From the cell containing the given text, extract its center point as (x, y) coordinate. 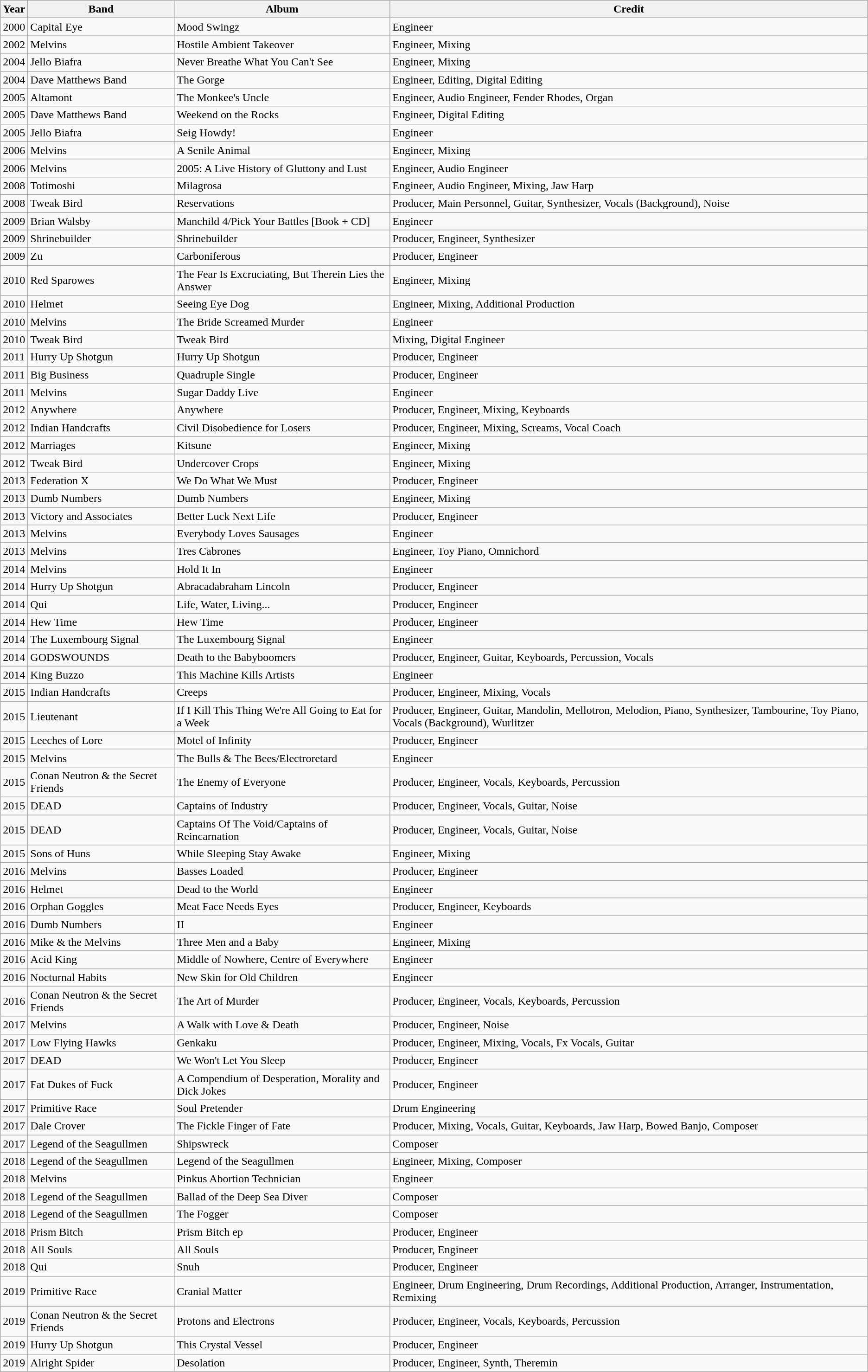
While Sleeping Stay Awake (282, 854)
Year (14, 9)
Engineer, Digital Editing (629, 115)
The Fickle Finger of Fate (282, 1126)
Prism Bitch ep (282, 1232)
The Fear Is Excruciating, But Therein Lies the Answer (282, 280)
Engineer, Mixing, Composer (629, 1161)
II (282, 924)
Zu (101, 256)
The Gorge (282, 80)
Producer, Engineer, Mixing, Vocals, Fx Vocals, Guitar (629, 1043)
Mood Swingz (282, 27)
Hostile Ambient Takeover (282, 45)
Three Men and a Baby (282, 942)
Producer, Engineer, Synthesizer (629, 239)
Creeps (282, 692)
King Buzzo (101, 675)
Credit (629, 9)
Producer, Engineer, Mixing, Keyboards (629, 410)
Motel of Infinity (282, 740)
2002 (14, 45)
Genkaku (282, 1043)
The Fogger (282, 1214)
Nocturnal Habits (101, 977)
2000 (14, 27)
Alright Spider (101, 1363)
Cranial Matter (282, 1291)
Leeches of Lore (101, 740)
Orphan Goggles (101, 907)
Engineer, Toy Piano, Omnichord (629, 551)
Milagrosa (282, 186)
This Machine Kills Artists (282, 675)
Engineer, Audio Engineer, Fender Rhodes, Organ (629, 97)
If I Kill This Thing We're All Going to Eat for a Week (282, 716)
Reservations (282, 203)
Acid King (101, 960)
Weekend on the Rocks (282, 115)
Seeing Eye Dog (282, 304)
Dead to the World (282, 889)
Dale Crover (101, 1126)
Engineer, Editing, Digital Editing (629, 80)
Captains of Industry (282, 806)
Producer, Engineer, Mixing, Screams, Vocal Coach (629, 428)
Producer, Main Personnel, Guitar, Synthesizer, Vocals (Background), Noise (629, 203)
We Won't Let You Sleep (282, 1060)
Tres Cabrones (282, 551)
Sons of Huns (101, 854)
Engineer, Audio Engineer, Mixing, Jaw Harp (629, 186)
Capital Eye (101, 27)
Quadruple Single (282, 375)
Totimoshi (101, 186)
Marriages (101, 445)
A Senile Animal (282, 150)
Engineer, Mixing, Additional Production (629, 304)
Drum Engineering (629, 1108)
Producer, Engineer, Noise (629, 1025)
Basses Loaded (282, 872)
Manchild 4/Pick Your Battles [Book + CD] (282, 221)
GODSWOUNDS (101, 657)
The Art of Murder (282, 1001)
Band (101, 9)
This Crystal Vessel (282, 1345)
Everybody Loves Sausages (282, 534)
Producer, Engineer, Mixing, Vocals (629, 692)
Pinkus Abortion Technician (282, 1179)
Lieutenant (101, 716)
The Bulls & The Bees/Electroretard (282, 758)
Better Luck Next Life (282, 516)
Shipswreck (282, 1143)
Producer, Mixing, Vocals, Guitar, Keyboards, Jaw Harp, Bowed Banjo, Composer (629, 1126)
Producer, Engineer, Guitar, Keyboards, Percussion, Vocals (629, 657)
Snuh (282, 1267)
2005: A Live History of Gluttony and Lust (282, 168)
Producer, Engineer, Guitar, Mandolin, Mellotron, Melodion, Piano, Synthesizer, Tambourine, Toy Piano, Vocals (Background), Wurlitzer (629, 716)
Undercover Crops (282, 463)
Altamont (101, 97)
New Skin for Old Children (282, 977)
Producer, Engineer, Synth, Theremin (629, 1363)
A Compendium of Desperation, Morality and Dick Jokes (282, 1084)
Ballad of the Deep Sea Diver (282, 1197)
Victory and Associates (101, 516)
Life, Water, Living... (282, 604)
Civil Disobedience for Losers (282, 428)
The Monkee's Uncle (282, 97)
Protons and Electrons (282, 1321)
The Bride Screamed Murder (282, 322)
Mike & the Melvins (101, 942)
Death to the Babyboomers (282, 657)
Kitsune (282, 445)
Federation X (101, 481)
Middle of Nowhere, Centre of Everywhere (282, 960)
Carboniferous (282, 256)
Album (282, 9)
Fat Dukes of Fuck (101, 1084)
Mixing, Digital Engineer (629, 340)
Never Breathe What You Can't See (282, 62)
Abracadabraham Lincoln (282, 587)
Captains Of The Void/Captains of Reincarnation (282, 829)
Prism Bitch (101, 1232)
Producer, Engineer, Keyboards (629, 907)
Meat Face Needs Eyes (282, 907)
Seig Howdy! (282, 133)
Desolation (282, 1363)
Brian Walsby (101, 221)
Sugar Daddy Live (282, 392)
Red Sparowes (101, 280)
Big Business (101, 375)
The Enemy of Everyone (282, 782)
Low Flying Hawks (101, 1043)
A Walk with Love & Death (282, 1025)
We Do What We Must (282, 481)
Engineer, Audio Engineer (629, 168)
Engineer, Drum Engineering, Drum Recordings, Additional Production, Arranger, Instrumentation, Remixing (629, 1291)
Hold It In (282, 569)
Soul Pretender (282, 1108)
